For the text-containing cell, return its midpoint in [X, Y] coordinate format. 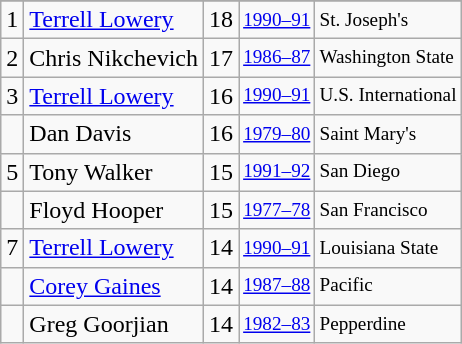
17 [222, 58]
1991–92 [277, 172]
Greg Goorjian [114, 324]
Pepperdine [388, 324]
Floyd Hooper [114, 210]
Saint Mary's [388, 134]
1982–83 [277, 324]
U.S. International [388, 96]
18 [222, 20]
Washington State [388, 58]
1 [12, 20]
5 [12, 172]
1979–80 [277, 134]
1977–78 [277, 210]
Chris Nikchevich [114, 58]
3 [12, 96]
2 [12, 58]
St. Joseph's [388, 20]
San Diego [388, 172]
Dan Davis [114, 134]
Tony Walker [114, 172]
Corey Gaines [114, 286]
1986–87 [277, 58]
1987–88 [277, 286]
7 [12, 248]
Louisiana State [388, 248]
Pacific [388, 286]
San Francisco [388, 210]
